Return the [x, y] coordinate for the center point of the cell that contains the specified text.  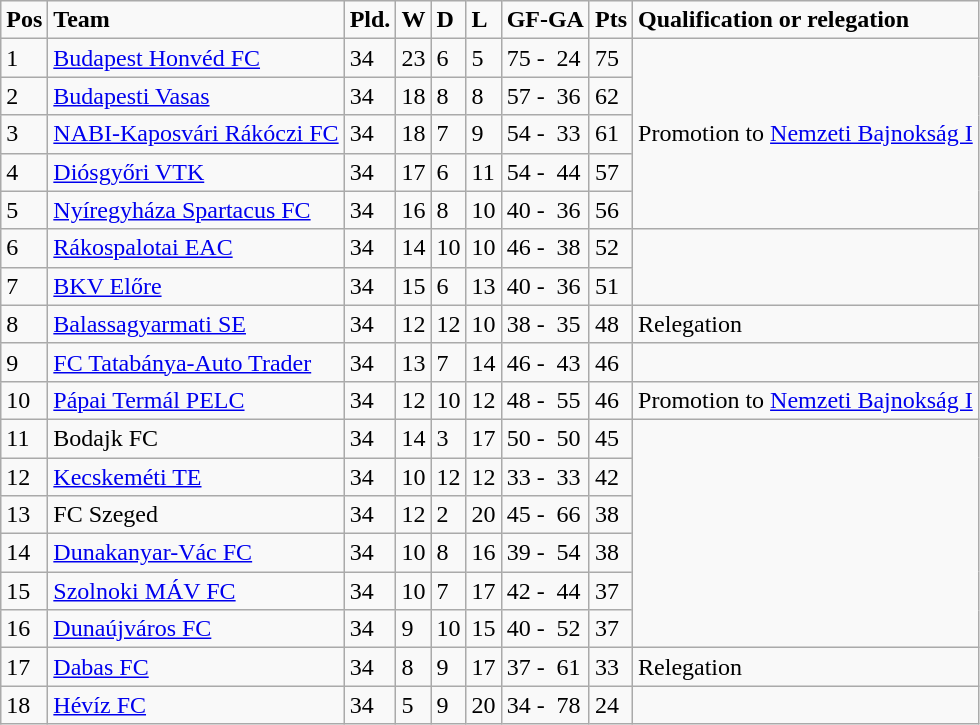
4 [24, 172]
37 - 61 [545, 667]
Diósgyőri VTK [196, 172]
48 [610, 324]
Qualification or relegation [806, 20]
50 - 50 [545, 438]
38 - 35 [545, 324]
Dabas FC [196, 667]
75 [610, 58]
Rákospalotai EAC [196, 248]
Dunakanyar-Vác FC [196, 553]
Nyíregyháza Spartacus FC [196, 210]
NABI-Kaposvári Rákóczi FC [196, 134]
BKV Előre [196, 286]
Budapesti Vasas [196, 96]
23 [414, 58]
Bodajk FC [196, 438]
33 - 33 [545, 477]
Pld. [370, 20]
L [484, 20]
GF-GA [545, 20]
57 - 36 [545, 96]
56 [610, 210]
54 - 33 [545, 134]
Pts [610, 20]
W [414, 20]
Hévíz FC [196, 705]
Budapest Honvéd FC [196, 58]
46 - 43 [545, 362]
24 [610, 705]
51 [610, 286]
54 - 44 [545, 172]
Dunaújváros FC [196, 629]
45 [610, 438]
75 - 24 [545, 58]
Kecskeméti TE [196, 477]
Balassagyarmati SE [196, 324]
FC Tatabánya-Auto Trader [196, 362]
42 [610, 477]
Team [196, 20]
48 - 55 [545, 400]
FC Szeged [196, 515]
34 - 78 [545, 705]
1 [24, 58]
42 - 44 [545, 591]
45 - 66 [545, 515]
Pápai Termál PELC [196, 400]
D [448, 20]
Pos [24, 20]
33 [610, 667]
Szolnoki MÁV FC [196, 591]
57 [610, 172]
52 [610, 248]
40 - 52 [545, 629]
46 - 38 [545, 248]
62 [610, 96]
61 [610, 134]
39 - 54 [545, 553]
